Pinpoint the cell where the given text exists, returning its (X, Y) midpoint coordinate. 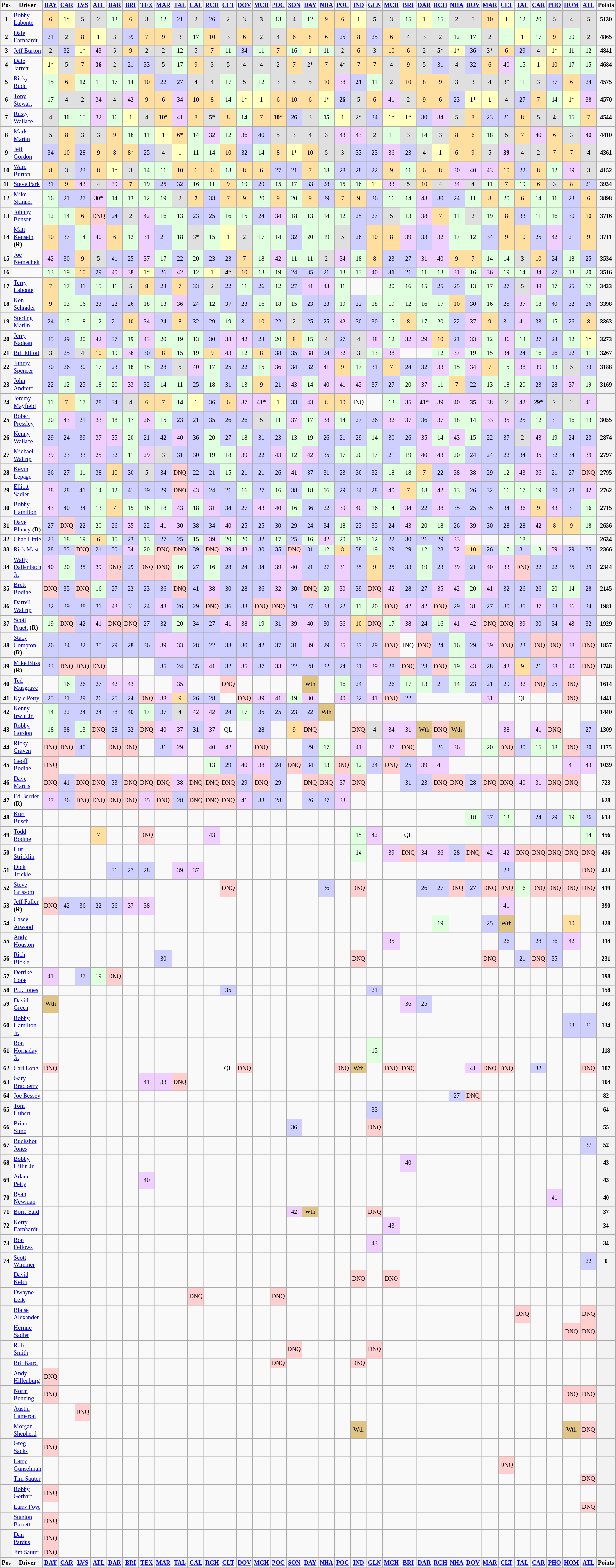
390 (606, 906)
John Andretti (27, 385)
104 (606, 1082)
2795 (606, 473)
1929 (606, 624)
Bobby Hillin Jr. (27, 1163)
436 (606, 853)
Robby Gordon (27, 730)
53 (7, 906)
2797 (606, 455)
Ted Musgrave (27, 684)
Jeff Gordon (27, 153)
Larry Gunselman (27, 1465)
3433 (606, 287)
Blaise Alexander (27, 1314)
Steve Park (27, 184)
1614 (606, 684)
Brian Simo (27, 1128)
David Green (27, 1004)
69 (7, 1180)
Darrell Waltrip (27, 607)
Gary Bradberry (27, 1082)
1175 (606, 747)
Hut Stricklin (27, 853)
314 (606, 941)
3188 (606, 367)
Dale Jarrett (27, 65)
Stacy Compton (R) (27, 645)
56 (7, 959)
Derrike Cope (27, 977)
3711 (606, 237)
3516 (606, 273)
30* (99, 199)
46 (7, 783)
723 (606, 783)
198 (606, 977)
6* (180, 135)
419 (606, 888)
Chad Little (27, 540)
Kyle Petty (27, 698)
107 (606, 1068)
44 (7, 747)
118 (606, 1051)
Michael Waltrip (27, 455)
Stanton Barrett (27, 1521)
74 (7, 1261)
Mike Skinner (27, 199)
134 (606, 1026)
61 (7, 1051)
Tony Stewart (27, 100)
Boris Said (27, 1212)
Bill Baird (27, 1363)
Ron Hornaday Jr. (27, 1051)
Tim Sauter (27, 1479)
Bobby Hamilton Jr. (27, 1026)
456 (606, 836)
143 (606, 1004)
2344 (606, 567)
3898 (606, 199)
4544 (606, 118)
57 (7, 977)
Dan Pardus (27, 1539)
0 (606, 1261)
3534 (606, 259)
Geoff Bodine (27, 765)
Wally Dallenbach Jr. (27, 567)
Ryan Newman (27, 1198)
2715 (606, 508)
Ed Berrier (R) (27, 800)
Greg Sacks (27, 1448)
Ron Fellows (27, 1244)
2874 (606, 438)
Norm Benning (27, 1395)
1309 (606, 730)
328 (606, 924)
4841 (606, 51)
Hermie Sadler (27, 1332)
2634 (606, 540)
70 (7, 1198)
R. K. Smith (27, 1349)
4410 (606, 135)
P. J. Jones (27, 990)
1857 (606, 645)
Todd Bodine (27, 836)
423 (606, 871)
5130 (606, 19)
4865 (606, 37)
2762 (606, 491)
4684 (606, 65)
David Keith (27, 1279)
Joe Nemechek (27, 259)
Dave Marcis (27, 783)
Mark Martin (27, 135)
Mike Bliss (R) (27, 667)
3169 (606, 385)
3273 (606, 340)
Rick Mast (27, 550)
3267 (606, 353)
Kerry Earnhardt (27, 1226)
4570 (606, 100)
Andy Hillenburg (27, 1377)
59 (7, 1004)
Casey Atwood (27, 924)
1440 (606, 712)
Tom Hubert (27, 1110)
Scott Pruett (R) (27, 624)
65 (7, 1110)
Ward Burton (27, 171)
Bobby Gerhart (27, 1493)
Brett Bodine (27, 589)
8* (131, 153)
Robert Pressley (27, 420)
Dave Blaney (R) (27, 526)
3934 (606, 184)
60 (7, 1026)
3716 (606, 216)
Ricky Rudd (27, 82)
4575 (606, 82)
Steve Grissom (27, 888)
71 (7, 1212)
3363 (606, 322)
Jerry Nadeau (27, 340)
Rusty Wallace (27, 118)
73 (7, 1244)
Jeremy Mayfield (27, 403)
Jim Sauter (27, 1552)
Adam Petty (27, 1180)
67 (7, 1145)
Matt Kenseth (R) (27, 237)
158 (606, 990)
Dwayne Leik (27, 1297)
231 (606, 959)
47 (7, 800)
Austin Cameron (27, 1412)
4361 (606, 153)
Elliott Sadler (27, 491)
2366 (606, 550)
Buckshot Jones (27, 1145)
Terry Labonte (27, 287)
3398 (606, 304)
Bill Elliott (27, 353)
1039 (606, 765)
45 (7, 765)
49 (7, 836)
Jeff Fuller (R) (27, 906)
1748 (606, 667)
3055 (606, 420)
Morgan Shepherd (27, 1430)
Jeff Burton (27, 51)
51 (7, 871)
613 (606, 818)
68 (7, 1163)
Bobby Hamilton (27, 508)
Sterling Marlin (27, 322)
Kevin Lepage (27, 473)
Joe Bessey (27, 1096)
48 (7, 818)
72 (7, 1226)
54 (7, 924)
Ken Schrader (27, 304)
82 (606, 1096)
2145 (606, 589)
Jimmy Spencer (27, 367)
1981 (606, 607)
Rich Bickle (27, 959)
Dick Trickle (27, 871)
Carl Long (27, 1068)
1441 (606, 698)
Kurt Busch (27, 818)
Scott Wimmer (27, 1261)
4152 (606, 171)
Kenny Wallace (27, 438)
58 (7, 990)
Andy Houston (27, 941)
Bobby Labonte (27, 19)
Ricky Craven (27, 747)
Kenny Irwin Jr. (27, 712)
29* (538, 403)
66 (7, 1128)
2656 (606, 526)
50 (7, 853)
63 (7, 1082)
Dale Earnhardt (27, 37)
Johnny Benson (27, 216)
Larry Foyt (27, 1507)
628 (606, 800)
62 (7, 1068)
